Scan for the cell matching the given text and deliver its [x, y] coordinate at center. 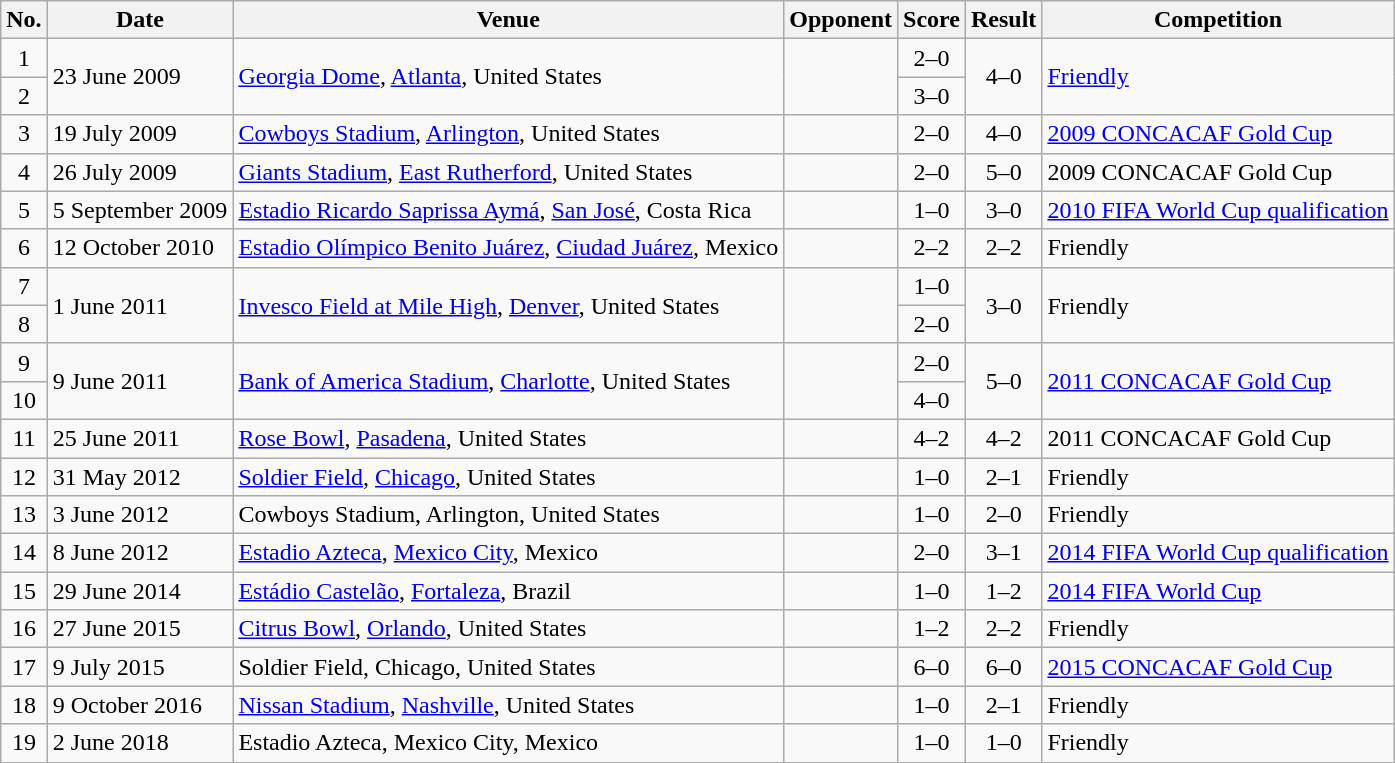
9 October 2016 [140, 705]
4 [24, 172]
9 [24, 362]
17 [24, 667]
16 [24, 629]
13 [24, 515]
Invesco Field at Mile High, Denver, United States [508, 305]
Estadio Ricardo Saprissa Aymá, San José, Costa Rica [508, 210]
23 June 2009 [140, 77]
Estadio Olímpico Benito Juárez, Ciudad Juárez, Mexico [508, 248]
29 June 2014 [140, 591]
25 June 2011 [140, 438]
12 October 2010 [140, 248]
Citrus Bowl, Orlando, United States [508, 629]
14 [24, 553]
1 June 2011 [140, 305]
5 [24, 210]
9 July 2015 [140, 667]
Result [1003, 20]
5 September 2009 [140, 210]
Opponent [841, 20]
19 July 2009 [140, 134]
2010 FIFA World Cup qualification [1218, 210]
10 [24, 400]
No. [24, 20]
3 [24, 134]
27 June 2015 [140, 629]
11 [24, 438]
Giants Stadium, East Rutherford, United States [508, 172]
2 June 2018 [140, 743]
Nissan Stadium, Nashville, United States [508, 705]
2 [24, 96]
2015 CONCACAF Gold Cup [1218, 667]
Score [932, 20]
19 [24, 743]
Rose Bowl, Pasadena, United States [508, 438]
31 May 2012 [140, 477]
18 [24, 705]
12 [24, 477]
26 July 2009 [140, 172]
1 [24, 58]
2014 FIFA World Cup [1218, 591]
Competition [1218, 20]
Date [140, 20]
6 [24, 248]
7 [24, 286]
9 June 2011 [140, 381]
Venue [508, 20]
8 [24, 324]
Georgia Dome, Atlanta, United States [508, 77]
Bank of America Stadium, Charlotte, United States [508, 381]
3 June 2012 [140, 515]
15 [24, 591]
2014 FIFA World Cup qualification [1218, 553]
3–1 [1003, 553]
Estádio Castelão, Fortaleza, Brazil [508, 591]
8 June 2012 [140, 553]
